From the cell containing the given text, extract its center point as [X, Y] coordinate. 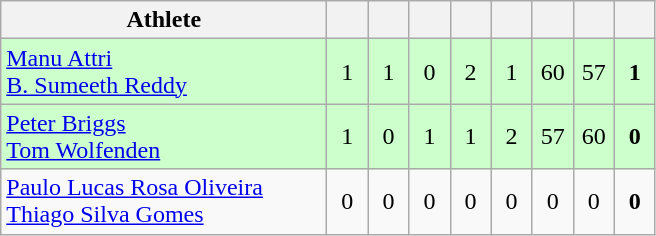
Peter Briggs Tom Wolfenden [164, 136]
Athlete [164, 20]
Manu Attri B. Sumeeth Reddy [164, 72]
Paulo Lucas Rosa Oliveira Thiago Silva Gomes [164, 202]
